Output the (X, Y) coordinate of the center of the cell containing the given text.  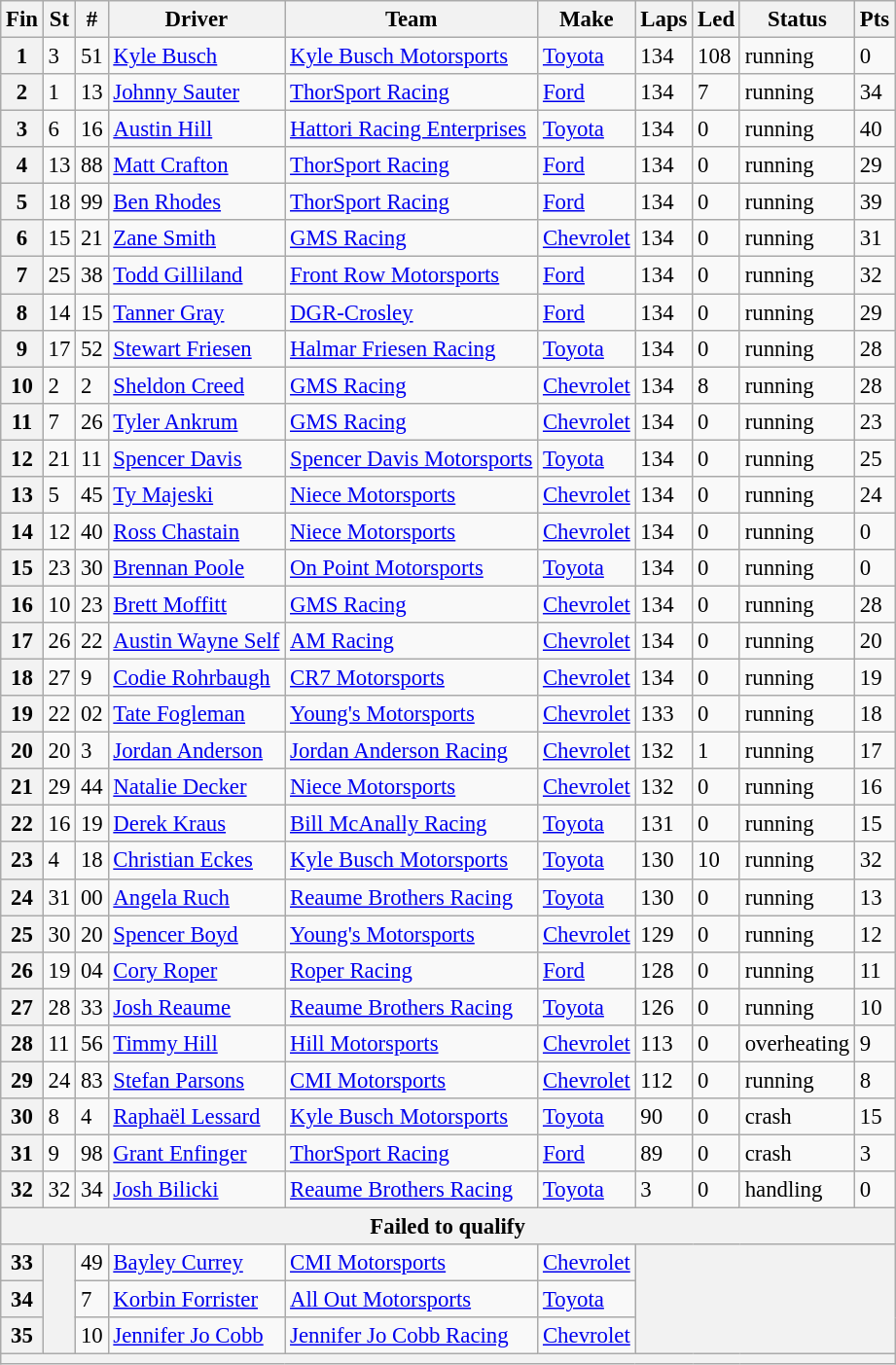
Bill McAnally Racing (412, 824)
Fin (22, 19)
Natalie Decker (197, 787)
Team (412, 19)
Matt Crafton (197, 165)
Derek Kraus (197, 824)
Spencer Boyd (197, 934)
Laps (663, 19)
52 (91, 348)
Spencer Davis Motorsports (412, 458)
On Point Motorsports (412, 568)
35 (22, 1336)
Kyle Busch (197, 56)
Ty Majeski (197, 495)
Spencer Davis (197, 458)
Korbin Forrister (197, 1300)
Make (587, 19)
Driver (197, 19)
88 (91, 165)
129 (663, 934)
overheating (797, 1044)
Codie Rohrbaugh (197, 678)
Sheldon Creed (197, 385)
Raphaël Lessard (197, 1117)
Jordan Anderson (197, 751)
39 (876, 202)
Josh Bilicki (197, 1190)
Hattori Racing Enterprises (412, 129)
Led (716, 19)
Ross Chastain (197, 531)
Austin Wayne Self (197, 641)
Brett Moffitt (197, 604)
49 (91, 1263)
Zane Smith (197, 238)
44 (91, 787)
# (91, 19)
Cory Roper (197, 970)
113 (663, 1044)
126 (663, 1007)
Jordan Anderson Racing (412, 751)
131 (663, 824)
Failed to qualify (448, 1227)
Ben Rhodes (197, 202)
Tyler Ankrum (197, 421)
128 (663, 970)
90 (663, 1117)
All Out Motorsports (412, 1300)
45 (91, 495)
Tate Fogleman (197, 714)
AM Racing (412, 641)
Status (797, 19)
Jennifer Jo Cobb Racing (412, 1336)
04 (91, 970)
Bayley Currey (197, 1263)
112 (663, 1080)
Johnny Sauter (197, 92)
Front Row Motorsports (412, 275)
Brennan Poole (197, 568)
St (58, 19)
02 (91, 714)
Tanner Gray (197, 312)
Jennifer Jo Cobb (197, 1336)
00 (91, 897)
Pts (876, 19)
56 (91, 1044)
Hill Motorsports (412, 1044)
108 (716, 56)
Stewart Friesen (197, 348)
Josh Reaume (197, 1007)
Angela Ruch (197, 897)
99 (91, 202)
Stefan Parsons (197, 1080)
51 (91, 56)
38 (91, 275)
Austin Hill (197, 129)
Timmy Hill (197, 1044)
83 (91, 1080)
133 (663, 714)
Todd Gilliland (197, 275)
Christian Eckes (197, 861)
98 (91, 1153)
Grant Enfinger (197, 1153)
Roper Racing (412, 970)
Halmar Friesen Racing (412, 348)
DGR-Crosley (412, 312)
89 (663, 1153)
CR7 Motorsports (412, 678)
handling (797, 1190)
